Pinpoint the cell where the given text exists, returning its (X, Y) midpoint coordinate. 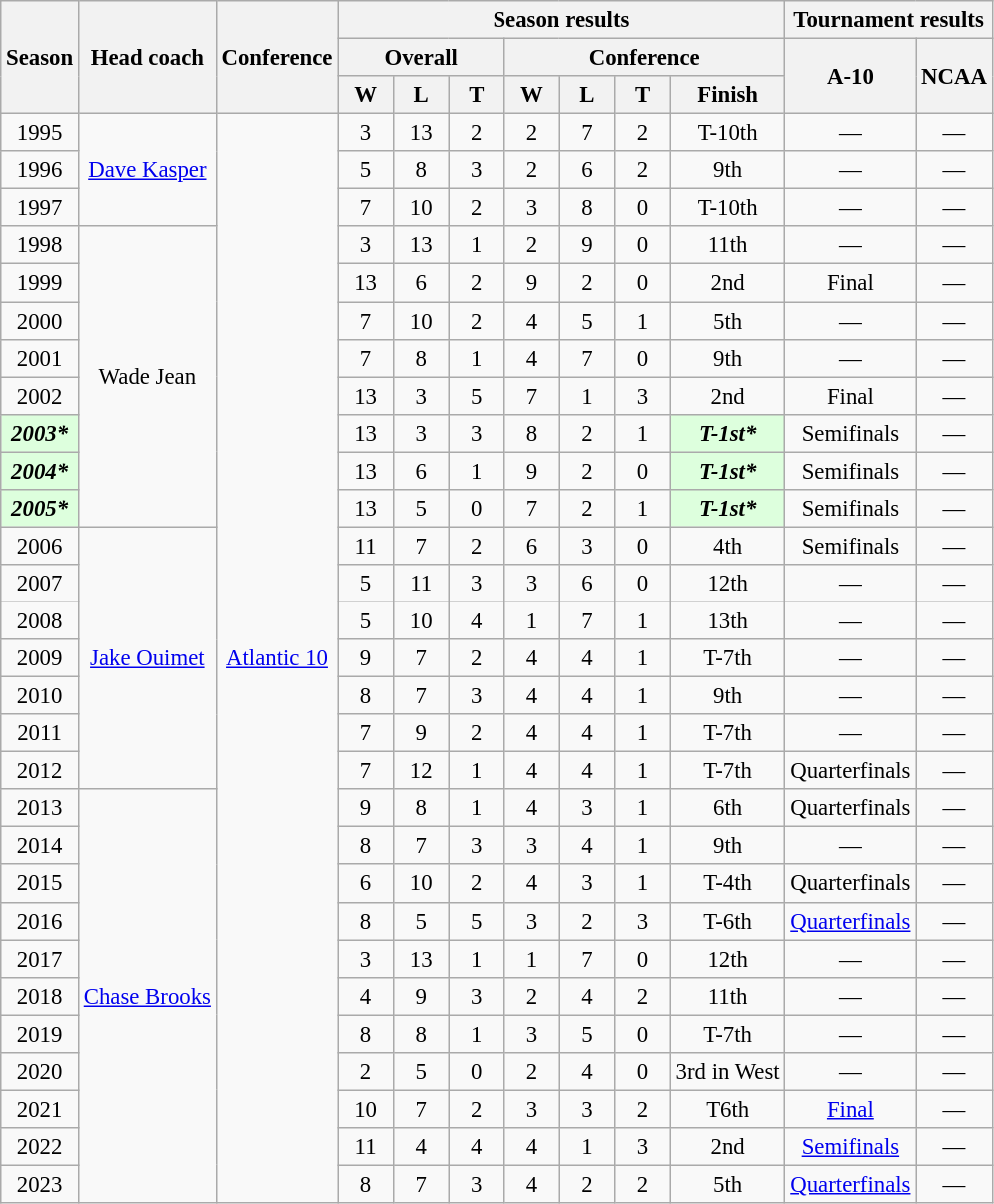
2022 (40, 1147)
A-10 (851, 76)
2016 (40, 921)
2000 (40, 321)
Wade Jean (147, 376)
2006 (40, 546)
NCAA (954, 76)
2012 (40, 771)
13th (727, 620)
1995 (40, 133)
Tournament results (889, 20)
2001 (40, 358)
T-6th (727, 921)
2009 (40, 658)
2010 (40, 696)
Season results (561, 20)
2021 (40, 1109)
Chase Brooks (147, 996)
T6th (727, 1109)
2007 (40, 584)
2008 (40, 620)
Jake Ouimet (147, 657)
2019 (40, 1034)
Finish (727, 95)
2020 (40, 1072)
2004* (40, 471)
1998 (40, 245)
1999 (40, 283)
2017 (40, 959)
Overall (422, 58)
T-4th (727, 884)
1997 (40, 208)
2015 (40, 884)
4th (727, 546)
Season (40, 58)
3rd in West (727, 1072)
2018 (40, 996)
2003* (40, 433)
2002 (40, 396)
Dave Kasper (147, 170)
2023 (40, 1184)
12 (421, 771)
1996 (40, 170)
2011 (40, 733)
Head coach (147, 58)
Atlantic 10 (277, 658)
6th (727, 808)
2014 (40, 846)
2013 (40, 808)
2005* (40, 509)
